Capture the cell that displays the provided text and extract its (X, Y) central coordinate. 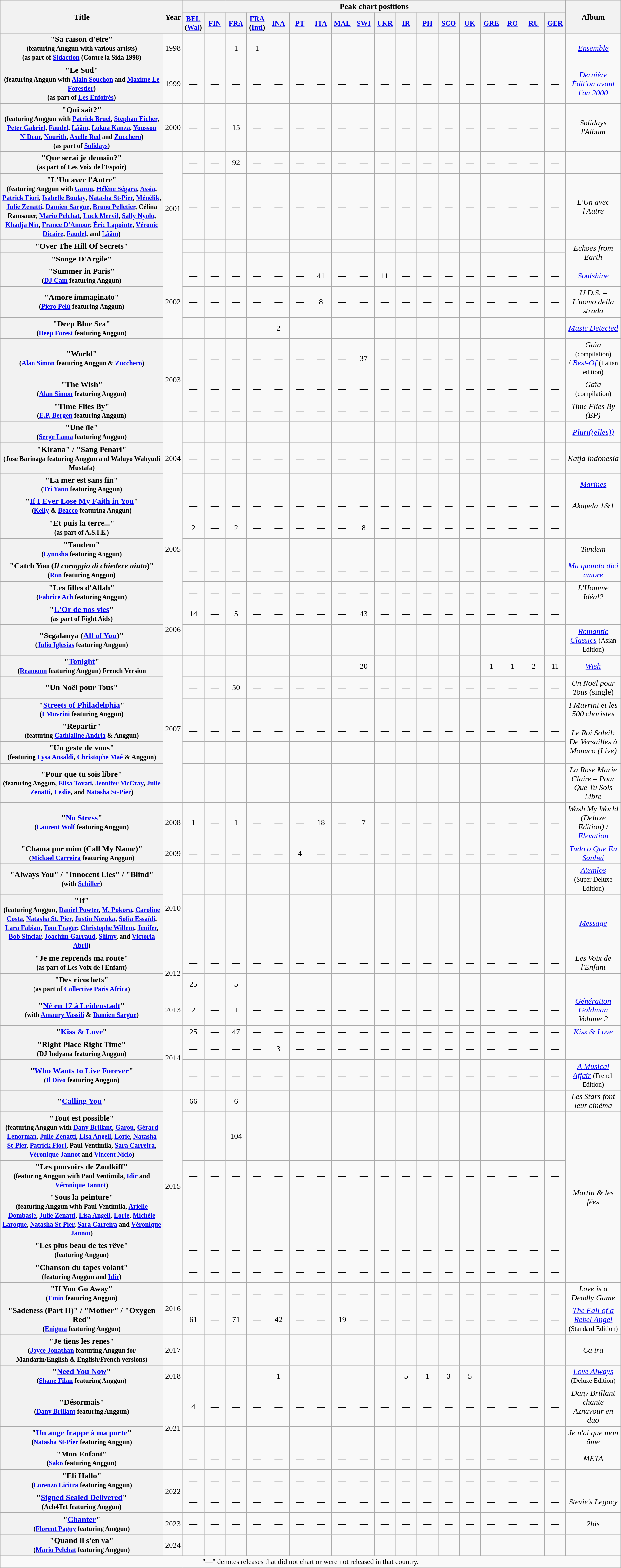
2005 (173, 549)
FRA(Intl) (257, 23)
66 (193, 1101)
2009 (173, 853)
50 (236, 688)
"Right Place Right Time"(DJ Indyana featuring Anggun) (82, 1049)
FRA (236, 23)
"Pour que tu sois libre"(featuring Anggun, Elisa Tovati, Jennifer McCray, Julie Zenatti, Leslie, and Natasha St-Pier) (82, 783)
"Né en 17 à Leidenstadt"(with Amaury Vassili & Damien Sargue) (82, 1010)
43 (364, 614)
Wash My World (Deluxe Edition) / Elevation (593, 822)
37 (364, 358)
L'Un avec l'Autre (593, 206)
U.D.S. – L'uomo della strada (593, 302)
18 (321, 822)
"Over The Hill Of Secrets" (82, 246)
Je n'ai que mon âme (593, 1437)
I Muvrini et les 500 choristes (593, 709)
Album (593, 17)
MAL (342, 23)
Katja Indonesia (593, 458)
"Tandem"(Lynnsha featuring Anggun) (82, 549)
20 (364, 666)
Ça ira (593, 1350)
Gaïa (compilation) (593, 389)
2004 (173, 458)
SCO (448, 23)
"Time Flies By"(E.P. Bergen featuring Anggun) (82, 411)
"Repartir"(featuring Cathialine Andria & Anggun) (82, 731)
Gaïa (compilation) / Best-Of (Italian edition) (593, 358)
"Un ange frappe à ma porte"(Natasha St-Pier featuring Anggun) (82, 1437)
Kiss & Love (593, 1032)
1998 (173, 48)
Les Voix de l'Enfant (593, 962)
Marines (593, 485)
RO (513, 23)
Time Flies By (EP) (593, 411)
A Musical Affair (French Edition) (593, 1075)
"Streets of Philadelphia"(I Muvrini featuring Anggun) (82, 709)
"Segalanya (All of You)"(Julio Iglesias featuring Anggun) (82, 640)
2003 (173, 380)
"Kiss & Love" (82, 1032)
"If I Ever Lose My Faith in You"(Kelly & Beacco featuring Anggun) (82, 506)
UK (470, 23)
2018 (173, 1376)
"No Stress"(Laurent Wolf featuring Anggun) (82, 822)
"Always You" / "Innocent Lies" / "Blind"(with Schiller) (82, 879)
"Une île"(Serge Lama featuring Anggun) (82, 432)
GRE (491, 23)
41 (321, 275)
The Fall of a Rebel Angel (Standard Edition) (593, 1319)
Love is a Deadly Game (593, 1294)
"Eli Hallo"(Lorenzo Licitra featuring Anggun) (82, 1480)
14 (193, 614)
2014 (173, 1058)
"La mer est sans fin"(Tri Yann featuring Anggun) (82, 485)
2010 (173, 908)
"L'Or de nos vies"(as part of Fight Aids) (82, 614)
2023 (173, 1523)
Solidays l'Album (593, 127)
"Songe D'Argile" (82, 259)
"Un Noël pour Tous" (82, 688)
Akapela 1&1 (593, 506)
"Who Wants to Live Forever"(Il Divo featuring Anggun) (82, 1075)
2006 (173, 629)
Pluri((elles)) (593, 432)
"Les filles d'Allah"(Fabrice Ach featuring Anggun) (82, 592)
"Chanson du tapes volant"(featuring Anggun and Idir) (82, 1272)
BEL(Wal) (193, 23)
Year (173, 17)
Tudo o Que Eu Sonhei (593, 853)
"Summer in Paris"(DJ Cam featuring Anggun) (82, 275)
"If You Go Away"(Emin featuring Anggun) (82, 1294)
2024 (173, 1545)
"Calling You" (82, 1101)
42 (278, 1319)
Atemlos(Super Deluxe Edition) (593, 879)
2002 (173, 302)
47 (236, 1032)
"Chanter"(Florent Pagny featuring Anggun) (82, 1523)
2000 (173, 127)
"World"(Alan Simon featuring Anggun & Zucchero) (82, 358)
Martin & les fées (593, 1197)
"Deep Blue Sea"(Deep Forest featuring Anggun) (82, 328)
GER (555, 23)
2021 (173, 1428)
2bis (593, 1523)
Music Detected (593, 328)
2007 (173, 729)
PH (427, 23)
SWI (364, 23)
1999 (173, 84)
Stevie's Legacy (593, 1502)
104 (236, 1136)
Le Roi Soleil: De Versailles à Monaco (Live) (593, 742)
92 (236, 163)
"Quand il s'en va"(Mario Pelchat featuring Anggun) (82, 1545)
Message (593, 923)
ITA (321, 23)
"Tonight"(Reamonn featuring Anggun) French Version (82, 666)
2022 (173, 1491)
"Kirana" / "Sang Penari"(Jose Barinaga featuring Anggun and Waluyo Wahyudi Mustafa) (82, 458)
"Et puis la terre..."(as part of A.S.I.E.) (82, 528)
Wish (593, 666)
6 (236, 1101)
Title (82, 17)
"The Wish"(Alan Simon featuring Anggun) (82, 389)
Soulshine (593, 275)
"Un geste de vous"(featuring Lysa Ansaldi, Christophe Maé & Anggun) (82, 753)
META (593, 1459)
"Je tiens les renes"(Joyce Jonathan featuring Anggun for Mandarin/English & English/French versions) (82, 1350)
Peak chart positions (374, 7)
"—" denotes releases that did not chart or were not released in that country. (310, 1562)
IR (406, 23)
"Les plus beau de tes rêve"(featuring Anggun) (82, 1250)
61 (193, 1319)
Dernière Édition avant l'an 2000 (593, 84)
La Rose Marie Claire – Pour Que Tu Sois Libre (593, 783)
"Sa raison d'être"(featuring Anggun with various artists)(as part of Sidaction (Contre la Sida 1998) (82, 48)
INA (278, 23)
RU (534, 23)
Génération Goldman Volume 2 (593, 1010)
7 (364, 822)
2013 (173, 1010)
Ensemble (593, 48)
Ma quando dici amore (593, 571)
"Chama por mim (Call My Name)"(Mickael Carreira featuring Anggun) (82, 853)
2017 (173, 1350)
Tandem (593, 549)
L'Homme Idéal? (593, 592)
"Que serai je demain?"(as part of Les Voix de l'Espoir) (82, 163)
19 (342, 1319)
Romantic Classics (Asian Edition) (593, 640)
71 (236, 1319)
2015 (173, 1186)
"Les pouvoirs de Zoulkiff"(featuring Anggun with Paul Ventimila, Idir and Véronique Jannot) (82, 1175)
"Le Sud"(featuring Anggun with Alain Souchon and Maxime Le Forestier)(as part of Les Enfoirés) (82, 84)
Un Noël pour Tous (single) (593, 688)
UKR (385, 23)
"Signed Sealed Delivered"(Ach4Tet featuring Anggun) (82, 1502)
"Mon Enfant"(Sako featuring Anggun) (82, 1459)
2008 (173, 822)
"Des ricochets"(as part of Collective Paris Africa) (82, 984)
2016 (173, 1309)
"Désormais"(Dany Brillant featuring Anggun) (82, 1406)
Echoes from Earth (593, 252)
PT (300, 23)
2012 (173, 973)
"Amore immaginato"(Piero Pelù featuring Anggun) (82, 302)
"Need You Now"(Shane Filan featuring Anggun) (82, 1376)
"Catch You (Il coraggio di chiedere aiuto)"(Ron featuring Anggun) (82, 571)
FIN (215, 23)
Dany Brillant chante Aznavour en duo (593, 1406)
2001 (173, 208)
"Sadeness (Part II)" / "Mother" / "Oxygen Red"(Enigma featuring Anggun) (82, 1319)
15 (236, 127)
Les Stars font leur cinéma (593, 1101)
Love Always (Deluxe Edition) (593, 1376)
"Je me reprends ma route"(as part of Les Voix de l'Enfant) (82, 962)
